Locate the cell with the specified text and output its (X, Y) center coordinate. 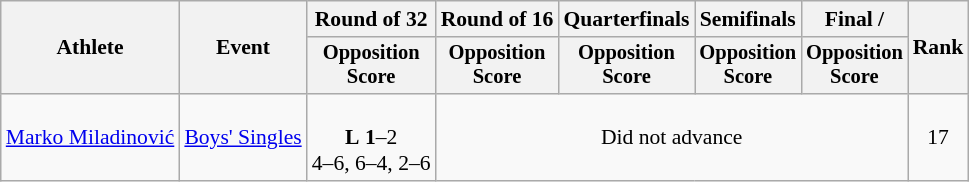
L 1–2 4–6, 6–4, 2–6 (372, 138)
Semifinals (748, 19)
Round of 16 (498, 19)
Boys' Singles (242, 138)
Quarterfinals (626, 19)
17 (938, 138)
Round of 32 (372, 19)
Final / (854, 19)
Athlete (90, 48)
Did not advance (672, 138)
Marko Miladinović (90, 138)
Event (242, 48)
Rank (938, 48)
